Output the [X, Y] coordinate of the center of the cell containing the given text.  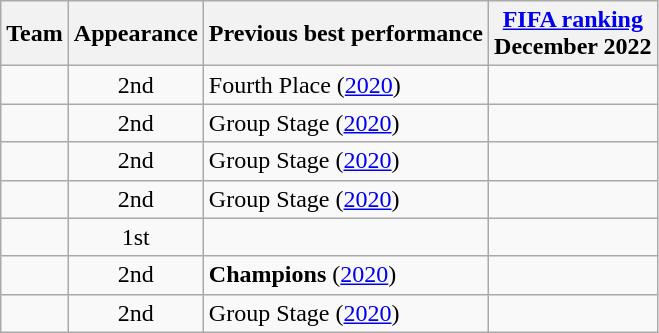
Champions (2020) [346, 275]
Fourth Place (2020) [346, 85]
FIFA rankingDecember 2022 [574, 34]
1st [136, 237]
Team [35, 34]
Appearance [136, 34]
Previous best performance [346, 34]
